Find where the given text appears and provide that cell's center as [X, Y] coordinate. 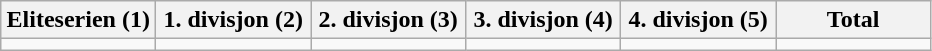
4. divisjon (5) [698, 20]
1. divisjon (2) [234, 20]
2. divisjon (3) [388, 20]
Total [854, 20]
3. divisjon (4) [544, 20]
Eliteserien (1) [78, 20]
